For the text-containing cell, return its midpoint in [X, Y] coordinate format. 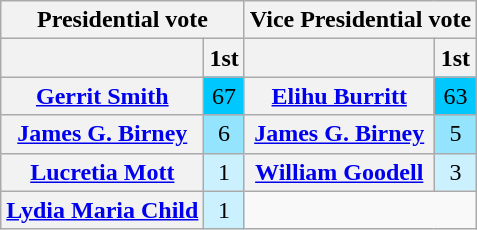
Vice Presidential vote [360, 20]
67 [224, 96]
3 [455, 172]
Lydia Maria Child [102, 210]
Presidential vote [123, 20]
5 [455, 134]
Gerrit Smith [102, 96]
Elihu Burritt [339, 96]
William Goodell [339, 172]
63 [455, 96]
6 [224, 134]
Lucretia Mott [102, 172]
